For the text-containing cell, return its midpoint in (x, y) coordinate format. 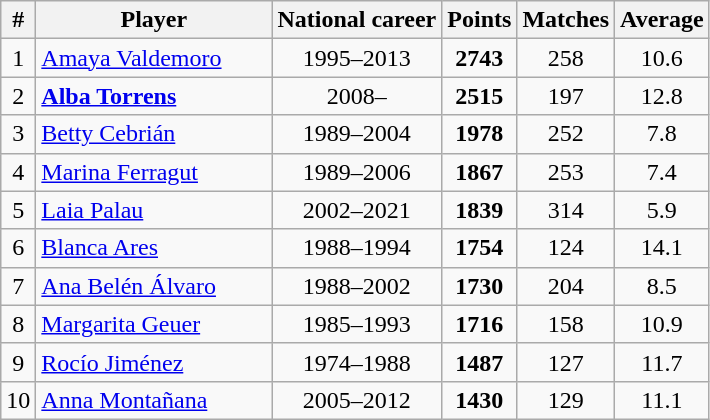
1985–1993 (357, 324)
1974–1988 (357, 362)
2515 (480, 96)
204 (566, 286)
197 (566, 96)
2008– (357, 96)
314 (566, 210)
Laia Palau (154, 210)
Amaya Valdemoro (154, 58)
Betty Cebrián (154, 134)
1487 (480, 362)
124 (566, 248)
129 (566, 400)
# (18, 20)
2 (18, 96)
1716 (480, 324)
1 (18, 58)
Margarita Geuer (154, 324)
11.7 (662, 362)
Alba Torrens (154, 96)
12.8 (662, 96)
Matches (566, 20)
Marina Ferragut (154, 172)
Points (480, 20)
7 (18, 286)
1867 (480, 172)
1988–2002 (357, 286)
10 (18, 400)
7.8 (662, 134)
Anna Montañana (154, 400)
252 (566, 134)
14.1 (662, 248)
6 (18, 248)
1730 (480, 286)
2002–2021 (357, 210)
Average (662, 20)
9 (18, 362)
253 (566, 172)
127 (566, 362)
1978 (480, 134)
258 (566, 58)
Rocío Jiménez (154, 362)
10.6 (662, 58)
2005–2012 (357, 400)
1430 (480, 400)
5.9 (662, 210)
11.1 (662, 400)
1989–2006 (357, 172)
Player (154, 20)
Ana Belén Álvaro (154, 286)
5 (18, 210)
1839 (480, 210)
National career (357, 20)
1988–1994 (357, 248)
1989–2004 (357, 134)
3 (18, 134)
2743 (480, 58)
8.5 (662, 286)
4 (18, 172)
158 (566, 324)
7.4 (662, 172)
1995–2013 (357, 58)
8 (18, 324)
1754 (480, 248)
10.9 (662, 324)
Blanca Ares (154, 248)
